Return [X, Y] of the center of cell containing provided text 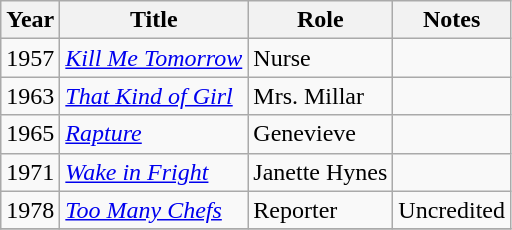
Year [30, 20]
Notes [452, 20]
Role [320, 20]
Rapture [154, 134]
Title [154, 20]
1971 [30, 172]
1965 [30, 134]
Genevieve [320, 134]
1957 [30, 58]
Too Many Chefs [154, 210]
Wake in Fright [154, 172]
Uncredited [452, 210]
Janette Hynes [320, 172]
That Kind of Girl [154, 96]
1978 [30, 210]
1963 [30, 96]
Nurse [320, 58]
Kill Me Tomorrow [154, 58]
Mrs. Millar [320, 96]
Reporter [320, 210]
